For the text-containing cell, return its midpoint in [x, y] coordinate format. 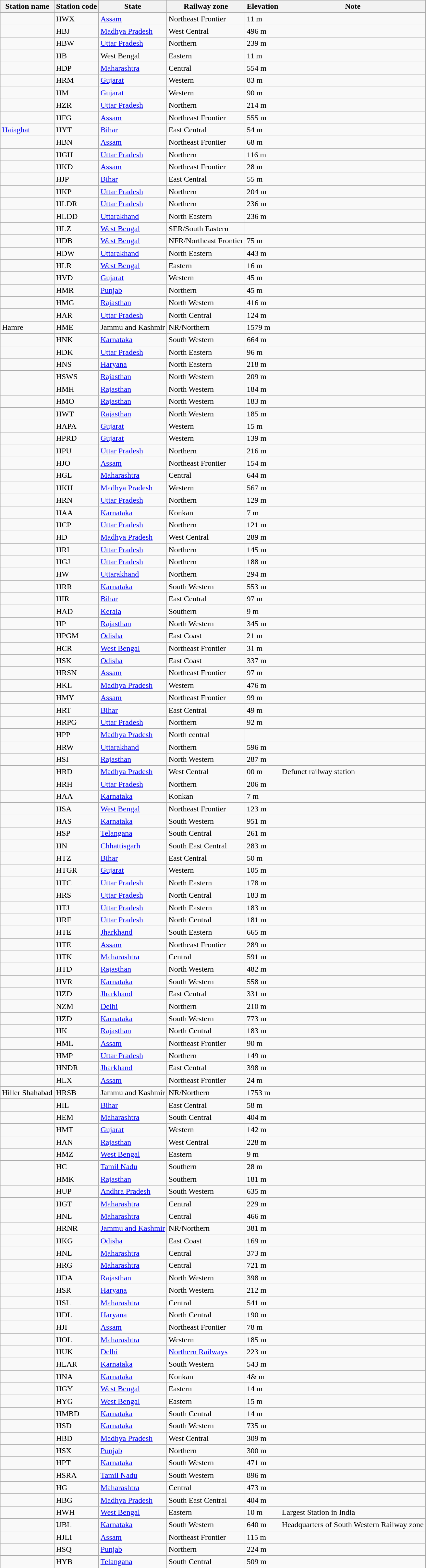
HFG [77, 117]
HVD [77, 278]
HSI [77, 760]
1753 m [262, 1093]
HGY [77, 1389]
HLDR [77, 204]
896 m [262, 1475]
735 m [262, 1426]
664 m [262, 340]
83 m [262, 80]
HLZ [77, 229]
HAR [77, 315]
HM [77, 93]
NZM [77, 1006]
443 m [262, 253]
HRW [77, 747]
HRSB [77, 1093]
HTGR [77, 870]
HWT [77, 414]
665 m [262, 932]
HLX [77, 1080]
591 m [262, 957]
142 m [262, 1130]
640 m [262, 1525]
54 m [262, 130]
HVR [77, 982]
212 m [262, 1290]
309 m [262, 1438]
HMG [77, 303]
HSA [77, 809]
337 m [262, 661]
HSR [77, 1290]
HAS [77, 821]
HBD [77, 1438]
31 m [262, 648]
HLDD [77, 216]
HRI [77, 550]
HOL [77, 1340]
HDB [77, 241]
HLR [77, 266]
Northern Railways [206, 1352]
HNS [77, 365]
HSP [77, 833]
Defunct railway station [353, 772]
223 m [262, 1352]
HBG [77, 1500]
24 m [262, 1080]
HMH [77, 389]
HMT [77, 1130]
HRSN [77, 673]
283 m [262, 846]
HRNR [77, 1228]
555 m [262, 117]
HDW [77, 253]
HRD [77, 772]
HMR [77, 290]
State [133, 6]
Station code [77, 6]
00 m [262, 772]
229 m [262, 1204]
HYB [77, 1562]
Hiller Shahabad [27, 1093]
HYT [77, 130]
124 m [262, 315]
558 m [262, 982]
HSL [77, 1302]
Hamre [27, 327]
HRM [77, 80]
129 m [262, 500]
300 m [262, 1451]
HMY [77, 698]
10 m [262, 1512]
HPP [77, 735]
HBW [77, 43]
78 m [262, 1327]
123 m [262, 809]
482 m [262, 969]
68 m [262, 142]
543 m [262, 1364]
HMO [77, 401]
50 m [262, 858]
HDK [77, 352]
239 m [262, 43]
HPGM [77, 636]
HRG [77, 1265]
HTZ [77, 858]
HNK [77, 340]
HIL [77, 1105]
345 m [262, 624]
HNA [77, 1377]
HAN [77, 1142]
HML [77, 1043]
HB [77, 56]
96 m [262, 352]
HSRA [77, 1475]
HW [77, 574]
HMZ [77, 1155]
HGH [77, 155]
HRPG [77, 722]
HDP [77, 68]
HKP [77, 192]
HUK [77, 1352]
567 m [262, 488]
HBN [77, 142]
HGJ [77, 562]
HTJ [77, 907]
HPRD [77, 438]
Note [353, 6]
HK [77, 1031]
554 m [262, 68]
210 m [262, 1006]
721 m [262, 1265]
HKH [77, 488]
149 m [262, 1056]
49 m [262, 710]
HIR [77, 599]
HPU [77, 451]
596 m [262, 747]
HWH [77, 1512]
214 m [262, 105]
HRF [77, 920]
HJI [77, 1327]
HWX [77, 19]
218 m [262, 365]
HGL [77, 475]
209 m [262, 377]
55 m [262, 179]
75 m [262, 241]
South Eastern [206, 932]
HAPA [77, 426]
541 m [262, 1302]
HBJ [77, 31]
Andhra Pradesh [133, 1191]
473 m [262, 1488]
HSQ [77, 1550]
224 m [262, 1550]
HP [77, 624]
HMK [77, 1179]
HKG [77, 1241]
HRR [77, 587]
SER/South Eastern [206, 229]
509 m [262, 1562]
139 m [262, 438]
HDL [77, 1315]
HTC [77, 883]
188 m [262, 562]
HSWS [77, 377]
644 m [262, 475]
Chhattisgarh [133, 846]
1579 m [262, 327]
HRS [77, 895]
471 m [262, 1463]
381 m [262, 1228]
21 m [262, 636]
951 m [262, 821]
4& m [262, 1377]
HAD [77, 611]
HME [77, 327]
HSK [77, 661]
331 m [262, 994]
HRH [77, 784]
HCP [77, 525]
178 m [262, 883]
HPT [77, 1463]
466 m [262, 1216]
HG [77, 1488]
HKD [77, 167]
UBL [77, 1525]
169 m [262, 1241]
HEM [77, 1117]
HUP [77, 1191]
HN [77, 846]
Haiaghat [27, 130]
496 m [262, 31]
HJO [77, 463]
HYG [77, 1401]
58 m [262, 1105]
773 m [262, 1019]
105 m [262, 870]
HRT [77, 710]
HD [77, 537]
204 m [262, 192]
Station name [27, 6]
HJP [77, 179]
261 m [262, 833]
154 m [262, 463]
Largest Station in India [353, 1512]
121 m [262, 525]
HLAR [77, 1364]
Elevation [262, 6]
92 m [262, 722]
206 m [262, 784]
184 m [262, 389]
HDA [77, 1278]
16 m [262, 266]
HSD [77, 1426]
294 m [262, 574]
99 m [262, 698]
HC [77, 1167]
Kerala [133, 611]
HGT [77, 1204]
HTK [77, 957]
HTD [77, 969]
NFR/Northeast Frontier [206, 241]
HJLI [77, 1537]
HCR [77, 648]
228 m [262, 1142]
Railway zone [206, 6]
553 m [262, 587]
145 m [262, 550]
HRN [77, 500]
635 m [262, 1191]
HZR [77, 105]
115 m [262, 1537]
Headquarters of South Western Railway zone [353, 1525]
373 m [262, 1253]
HNDR [77, 1068]
HMP [77, 1056]
North central [206, 735]
116 m [262, 155]
416 m [262, 303]
190 m [262, 1315]
HMBD [77, 1414]
287 m [262, 760]
HSX [77, 1451]
216 m [262, 451]
476 m [262, 685]
HKL [77, 685]
